Return [X, Y] of the center of cell containing provided text 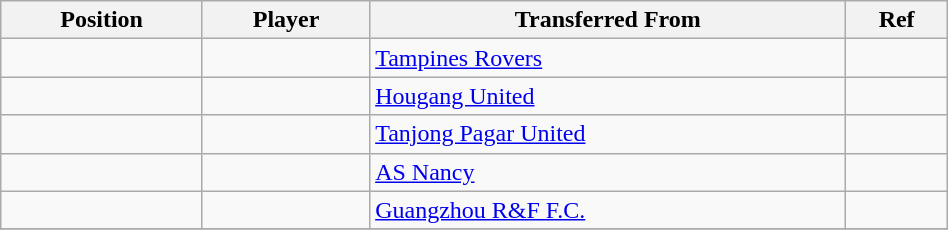
Transferred From [608, 20]
AS Nancy [608, 172]
Tanjong Pagar United [608, 134]
Player [286, 20]
Hougang United [608, 96]
Ref [896, 20]
Tampines Rovers [608, 58]
Position [102, 20]
Guangzhou R&F F.C. [608, 210]
